Detect which cell encompasses the target text, then output its (X, Y) center coordinate. 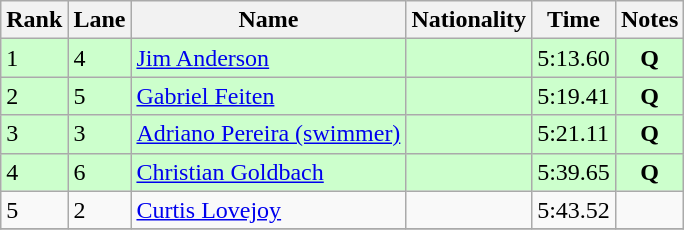
5:19.41 (574, 96)
5:13.60 (574, 58)
Name (268, 20)
Jim Anderson (268, 58)
6 (100, 172)
5:39.65 (574, 172)
1 (34, 58)
5:21.11 (574, 134)
Notes (649, 20)
Time (574, 20)
Curtis Lovejoy (268, 210)
5:43.52 (574, 210)
Adriano Pereira (swimmer) (268, 134)
Christian Goldbach (268, 172)
Rank (34, 20)
Gabriel Feiten (268, 96)
Lane (100, 20)
Nationality (469, 20)
